Provide the (X, Y) coordinate of the cell's center where the given text is located.  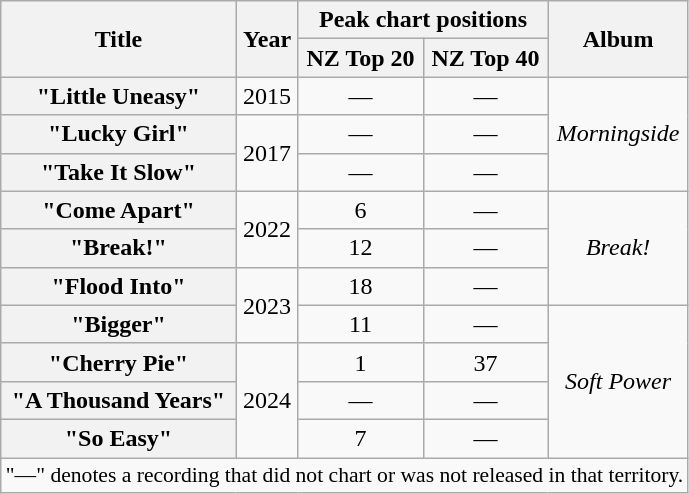
"Flood Into" (118, 286)
2017 (267, 153)
7 (360, 438)
"Cherry Pie" (118, 362)
2015 (267, 96)
"Break!" (118, 248)
Break! (618, 248)
"Little Uneasy" (118, 96)
11 (360, 324)
"Take It Slow" (118, 172)
"Bigger" (118, 324)
Morningside (618, 134)
12 (360, 248)
Soft Power (618, 381)
NZ Top 20 (360, 58)
NZ Top 40 (486, 58)
Peak chart positions (423, 20)
37 (486, 362)
"Come Apart" (118, 210)
"So Easy" (118, 438)
"Lucky Girl" (118, 134)
Title (118, 39)
18 (360, 286)
2023 (267, 305)
"—" denotes a recording that did not chart or was not released in that territory. (345, 476)
2022 (267, 229)
Album (618, 39)
6 (360, 210)
"A Thousand Years" (118, 400)
2024 (267, 400)
1 (360, 362)
Year (267, 39)
